Scan for the cell matching the given text and deliver its (X, Y) coordinate at center. 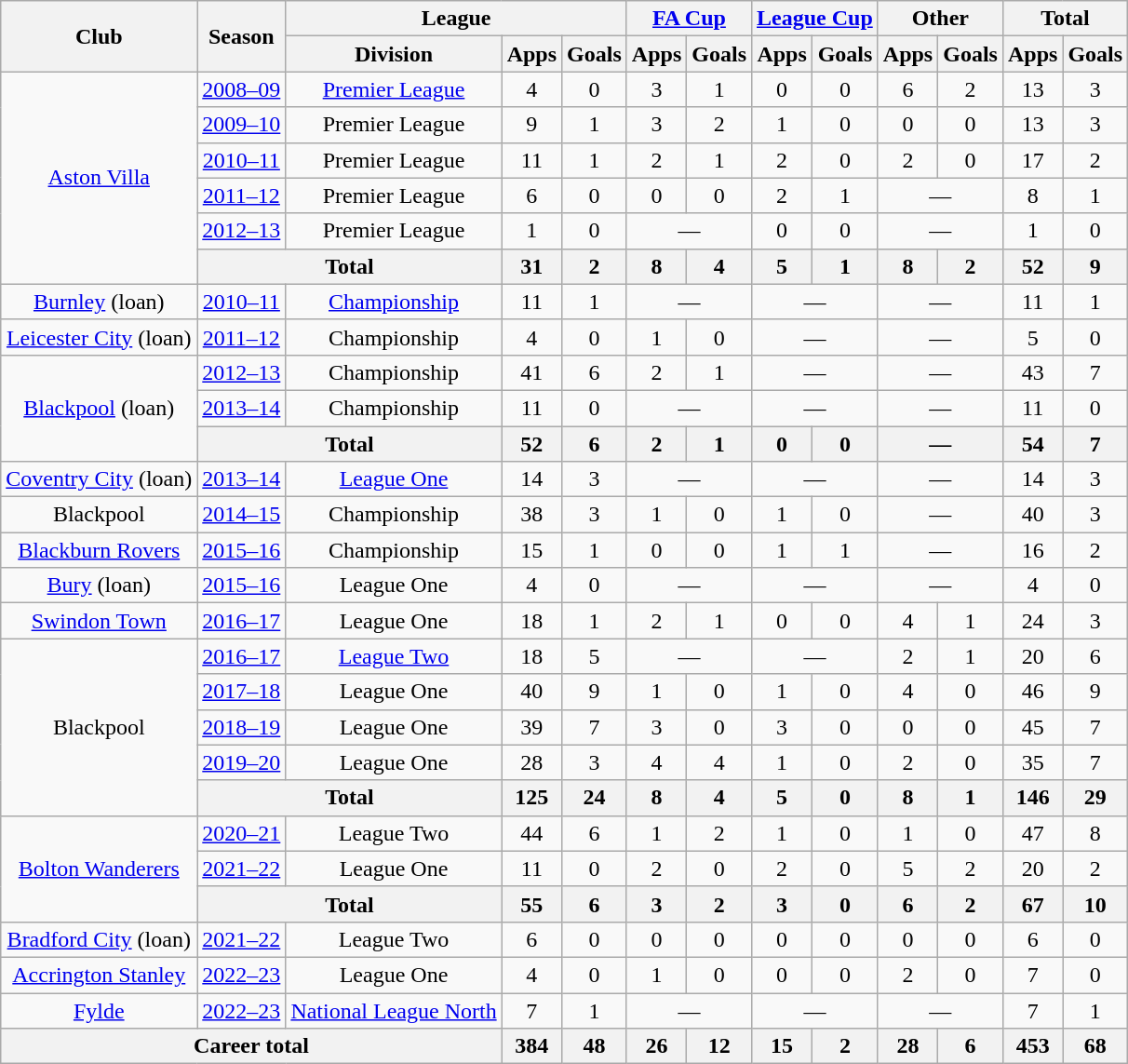
Swindon Town (99, 621)
Fylde (99, 1010)
2009–10 (242, 125)
16 (1032, 550)
2018–19 (242, 727)
2014–15 (242, 515)
54 (1032, 444)
2008–09 (242, 89)
Other (940, 19)
29 (1095, 798)
League (456, 19)
Burnley (loan) (99, 302)
453 (1032, 1046)
FA Cup (689, 19)
44 (531, 833)
67 (1032, 904)
146 (1032, 798)
68 (1095, 1046)
41 (531, 372)
10 (1095, 904)
Bolton Wanderers (99, 869)
Leicester City (loan) (99, 337)
Blackburn Rovers (99, 550)
2019–20 (242, 762)
47 (1032, 833)
Club (99, 36)
2020–21 (242, 833)
12 (719, 1046)
48 (595, 1046)
Aston Villa (99, 178)
384 (531, 1046)
46 (1032, 692)
Division (394, 54)
League Cup (815, 19)
Career total (251, 1046)
38 (531, 515)
55 (531, 904)
Blackpool (loan) (99, 408)
39 (531, 727)
Bradford City (loan) (99, 939)
Accrington Stanley (99, 975)
Season (242, 36)
Bury (loan) (99, 586)
125 (531, 798)
2017–18 (242, 692)
Coventry City (loan) (99, 479)
45 (1032, 727)
31 (531, 266)
43 (1032, 372)
35 (1032, 762)
26 (656, 1046)
17 (1032, 160)
National League North (394, 1010)
